For the text-containing cell, return its midpoint in (X, Y) coordinate format. 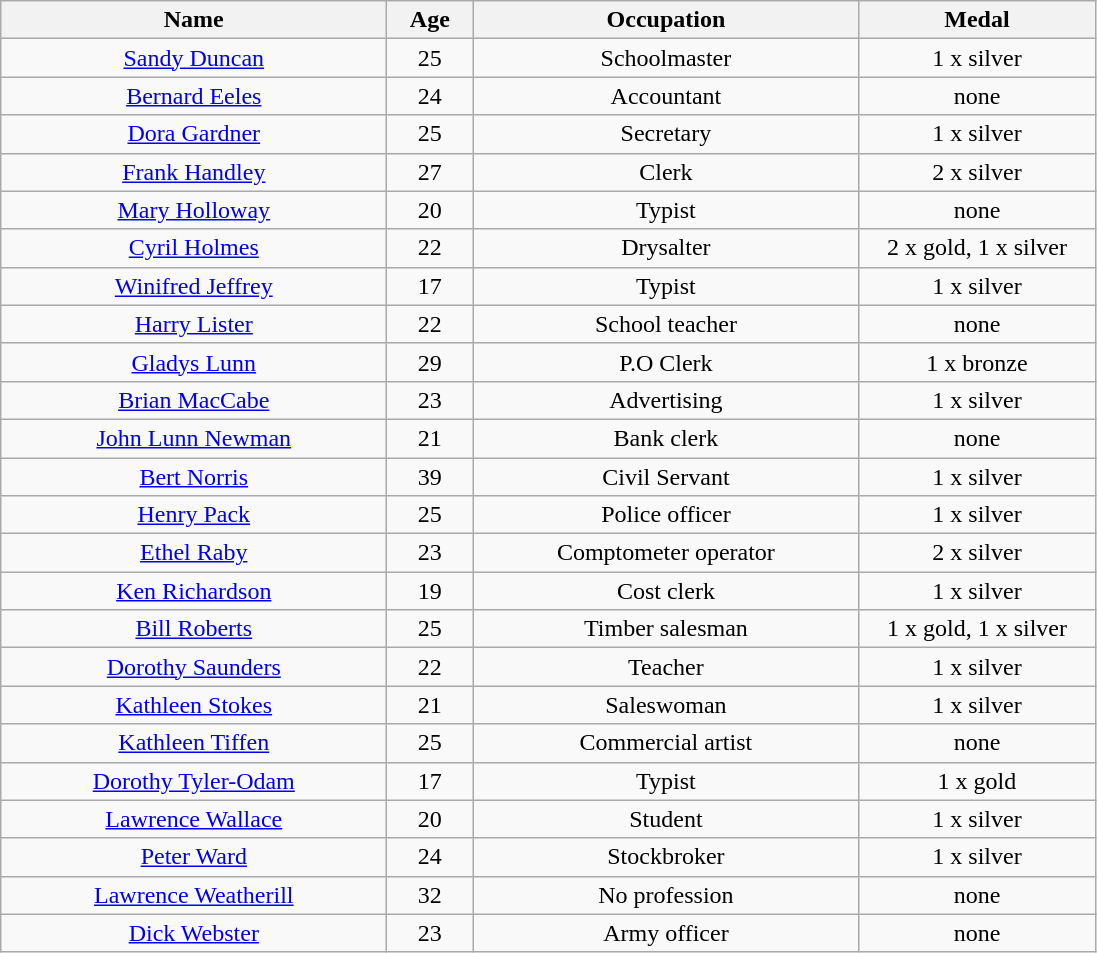
Age (430, 20)
Civil Servant (666, 477)
Kathleen Stokes (194, 705)
Medal (977, 20)
Stockbroker (666, 857)
Sandy Duncan (194, 58)
Bert Norris (194, 477)
1 x bronze (977, 362)
2 x gold, 1 x silver (977, 248)
1 x gold (977, 781)
Bank clerk (666, 438)
Peter Ward (194, 857)
Gladys Lunn (194, 362)
Police officer (666, 515)
Ethel Raby (194, 553)
Name (194, 20)
Timber salesman (666, 629)
Kathleen Tiffen (194, 743)
Occupation (666, 20)
Dorothy Saunders (194, 667)
Army officer (666, 933)
Henry Pack (194, 515)
Commercial artist (666, 743)
Frank Handley (194, 172)
No profession (666, 895)
29 (430, 362)
Schoolmaster (666, 58)
Dorothy Tyler-Odam (194, 781)
P.O Clerk (666, 362)
Accountant (666, 96)
32 (430, 895)
Student (666, 819)
Drysalter (666, 248)
Harry Lister (194, 324)
Saleswoman (666, 705)
Dora Gardner (194, 134)
19 (430, 591)
School teacher (666, 324)
Bernard Eeles (194, 96)
Bill Roberts (194, 629)
39 (430, 477)
Lawrence Wallace (194, 819)
John Lunn Newman (194, 438)
Teacher (666, 667)
Brian MacCabe (194, 400)
1 x gold, 1 x silver (977, 629)
Winifred Jeffrey (194, 286)
Ken Richardson (194, 591)
Dick Webster (194, 933)
Advertising (666, 400)
Secretary (666, 134)
Mary Holloway (194, 210)
Cost clerk (666, 591)
Comptometer operator (666, 553)
Clerk (666, 172)
Cyril Holmes (194, 248)
Lawrence Weatherill (194, 895)
27 (430, 172)
